Output the [X, Y] coordinate of the center of the cell containing the given text.  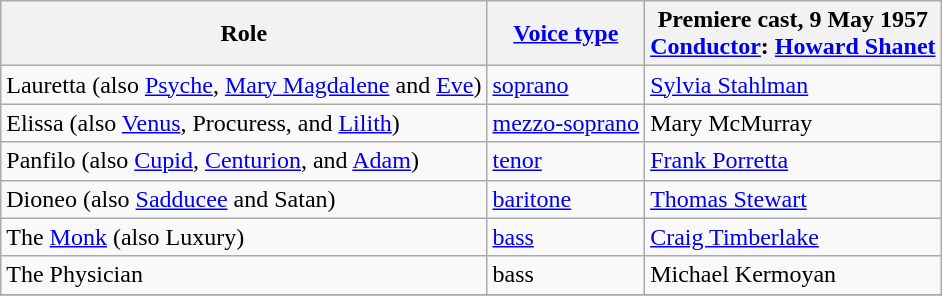
Craig Timberlake [793, 237]
Sylvia Stahlman [793, 85]
Dioneo (also Sadducee and Satan) [244, 199]
Michael Kermoyan [793, 275]
baritone [566, 199]
Panfilo (also Cupid, Centurion, and Adam) [244, 161]
Lauretta (also Psyche, Mary Magdalene and Eve) [244, 85]
soprano [566, 85]
Frank Porretta [793, 161]
tenor [566, 161]
Elissa (also Venus, Procuress, and Lilith) [244, 123]
Premiere cast, 9 May 1957Conductor: Howard Shanet [793, 34]
mezzo-soprano [566, 123]
Mary McMurray [793, 123]
Role [244, 34]
The Physician [244, 275]
Thomas Stewart [793, 199]
The Monk (also Luxury) [244, 237]
Voice type [566, 34]
